Detect which cell encompasses the target text, then output its (x, y) center coordinate. 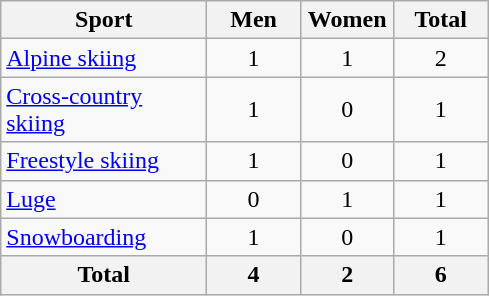
Cross-country skiing (104, 110)
Men (254, 20)
4 (254, 275)
Freestyle skiing (104, 161)
Luge (104, 199)
Alpine skiing (104, 58)
Women (347, 20)
6 (441, 275)
Snowboarding (104, 237)
Sport (104, 20)
